Scan for the cell matching the given text and deliver its (x, y) coordinate at center. 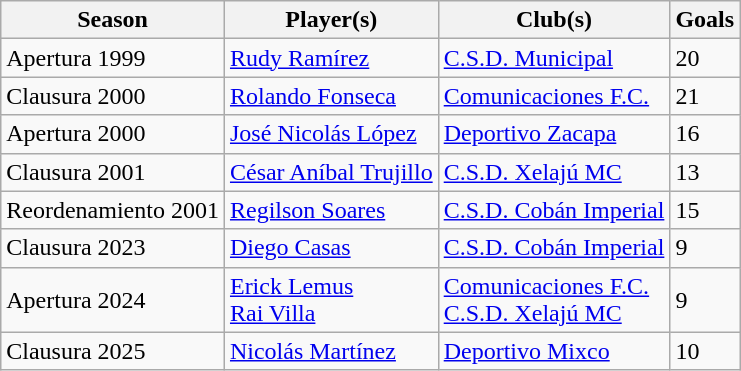
Clausura 2000 (113, 96)
Deportivo Zacapa (554, 134)
José Nicolás López (331, 134)
Nicolás Martínez (331, 351)
Apertura 2024 (113, 300)
Clausura 2025 (113, 351)
C.S.D. Municipal (554, 58)
Season (113, 20)
Rolando Fonseca (331, 96)
Player(s) (331, 20)
21 (705, 96)
Comunicaciones F.C.C.S.D. Xelajú MC (554, 300)
Comunicaciones F.C. (554, 96)
Rudy Ramírez (331, 58)
Diego Casas (331, 248)
Clausura 2023 (113, 248)
César Aníbal Trujillo (331, 172)
13 (705, 172)
Erick Lemus Rai Villa (331, 300)
Apertura 1999 (113, 58)
Goals (705, 20)
16 (705, 134)
15 (705, 210)
Club(s) (554, 20)
C.S.D. Xelajú MC (554, 172)
10 (705, 351)
Regilson Soares (331, 210)
20 (705, 58)
Clausura 2001 (113, 172)
Reordenamiento 2001 (113, 210)
Apertura 2000 (113, 134)
Deportivo Mixco (554, 351)
